Detect which cell encompasses the target text, then output its (X, Y) center coordinate. 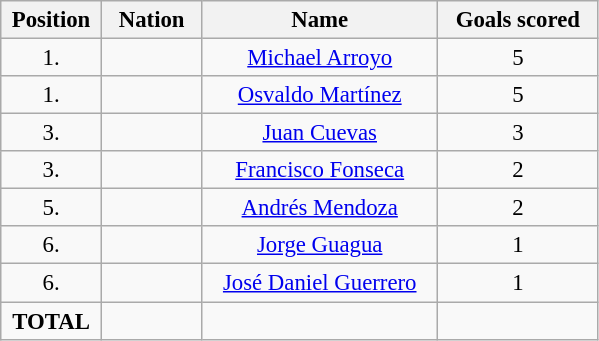
Andrés Mendoza (320, 208)
Michael Arroyo (320, 58)
3 (518, 133)
TOTAL (52, 321)
Francisco Fonseca (320, 170)
José Daniel Guerrero (320, 283)
Osvaldo Martínez (320, 95)
Position (52, 20)
Name (320, 20)
5. (52, 208)
Nation (152, 20)
Goals scored (518, 20)
Juan Cuevas (320, 133)
Jorge Guagua (320, 245)
